Provide the (X, Y) coordinate of the cell's center where the given text is located.  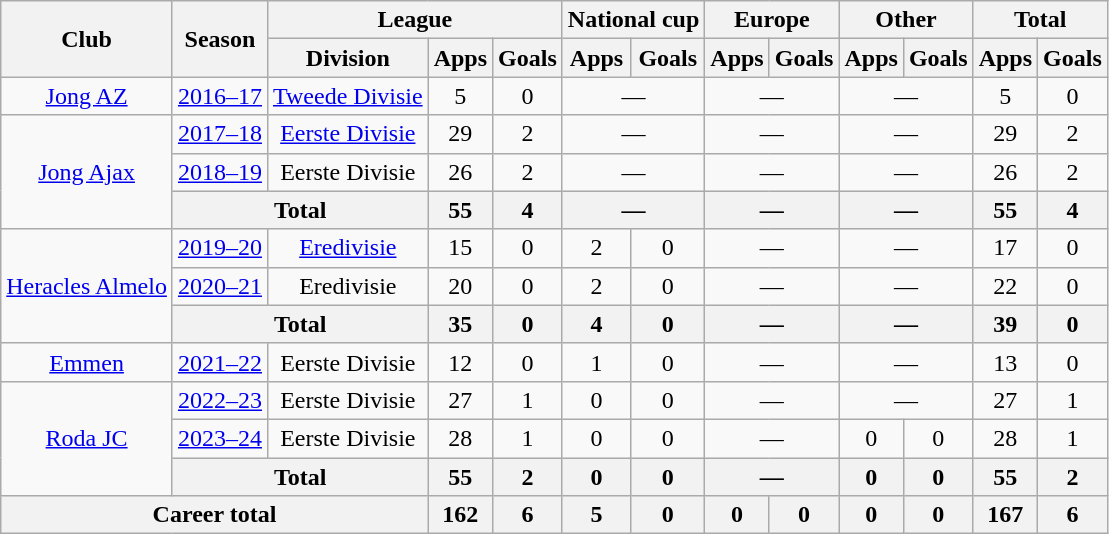
National cup (633, 20)
Emmen (87, 362)
2023–24 (220, 438)
2019–20 (220, 248)
Other (906, 20)
12 (460, 362)
22 (1005, 286)
Tweede Divisie (348, 96)
17 (1005, 248)
20 (460, 286)
2022–23 (220, 400)
167 (1005, 515)
Jong AZ (87, 96)
Season (220, 39)
2017–18 (220, 134)
2021–22 (220, 362)
2016–17 (220, 96)
15 (460, 248)
Roda JC (87, 438)
13 (1005, 362)
Career total (214, 515)
League (414, 20)
Club (87, 39)
2020–21 (220, 286)
2018–19 (220, 172)
162 (460, 515)
35 (460, 324)
Division (348, 58)
39 (1005, 324)
Jong Ajax (87, 172)
Europe (772, 20)
Heracles Almelo (87, 286)
